Search for the cell housing the specified text and yield its (X, Y) center coordinate. 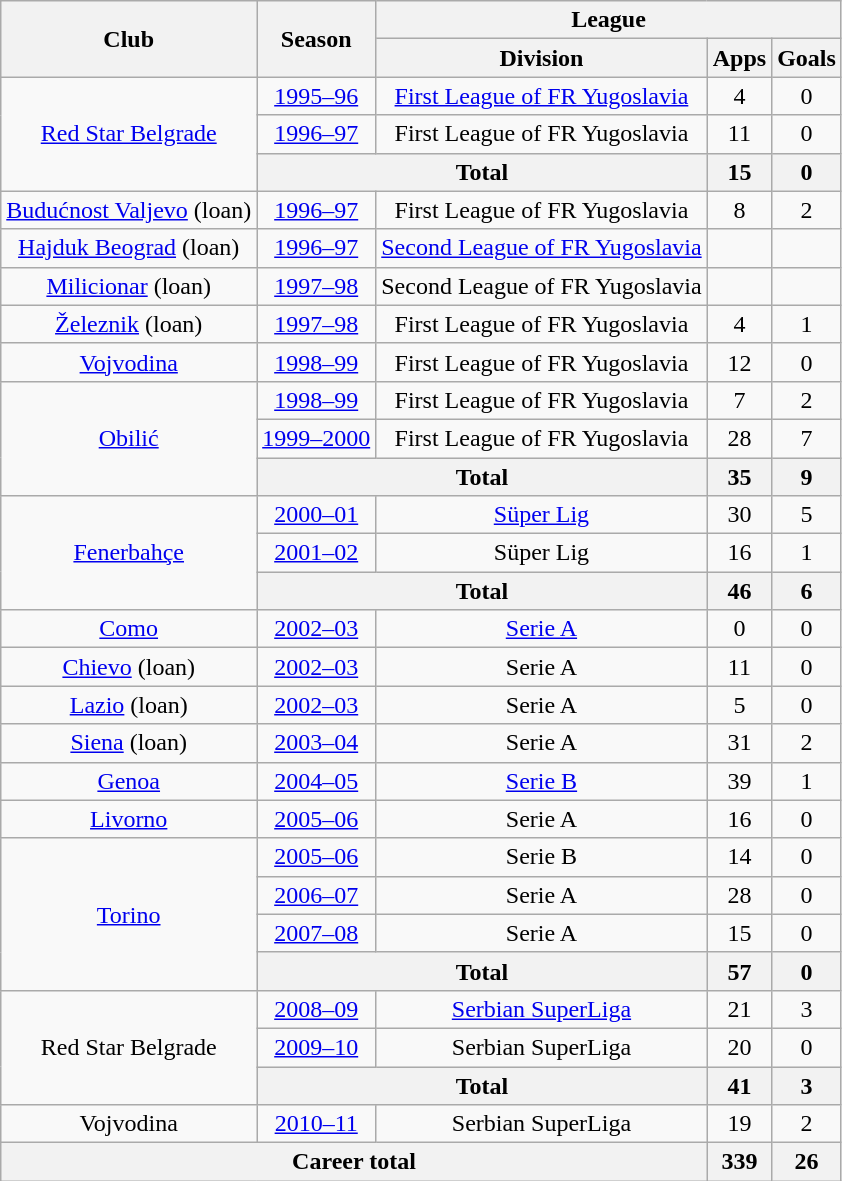
Genoa (129, 781)
20 (739, 1047)
1995–96 (316, 96)
14 (739, 857)
Division (542, 58)
9 (807, 477)
Železnik (loan) (129, 324)
2001–02 (316, 553)
League (609, 20)
41 (739, 1085)
339 (739, 1162)
2000–01 (316, 515)
57 (739, 971)
26 (807, 1162)
30 (739, 515)
Obilić (129, 438)
Lazio (loan) (129, 705)
2008–09 (316, 1009)
Siena (loan) (129, 743)
2003–04 (316, 743)
Club (129, 39)
6 (807, 591)
46 (739, 591)
2004–05 (316, 781)
Torino (129, 914)
31 (739, 743)
Apps (739, 58)
39 (739, 781)
Como (129, 629)
Hajduk Beograd (loan) (129, 248)
21 (739, 1009)
2007–08 (316, 933)
35 (739, 477)
2010–11 (316, 1124)
Milicionar (loan) (129, 286)
19 (739, 1124)
8 (739, 210)
Season (316, 39)
Fenerbahçe (129, 553)
2009–10 (316, 1047)
2006–07 (316, 895)
Chievo (loan) (129, 667)
Career total (354, 1162)
12 (739, 362)
1999–2000 (316, 438)
Livorno (129, 819)
Goals (807, 58)
Budućnost Valjevo (loan) (129, 210)
